Identify which cell holds the provided text, then report its [X, Y] central coordinate. 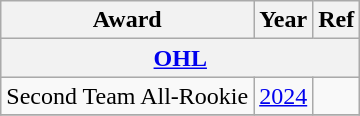
Award [128, 20]
2024 [284, 96]
Ref [336, 20]
Second Team All-Rookie [128, 96]
Year [284, 20]
OHL [180, 58]
